Extract the (x, y) coordinate from the center of the cell holding the provided text.  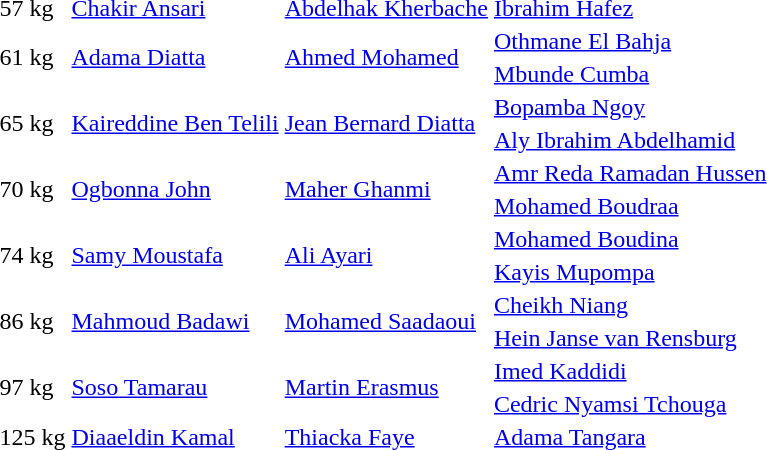
Mahmoud Badawi (175, 322)
Ogbonna John (175, 190)
Jean Bernard Diatta (386, 124)
Adama Diatta (175, 58)
Martin Erasmus (386, 388)
Soso Tamarau (175, 388)
Kaireddine Ben Telili (175, 124)
Mohamed Saadaoui (386, 322)
Maher Ghanmi (386, 190)
Ahmed Mohamed (386, 58)
Ali Ayari (386, 256)
Samy Moustafa (175, 256)
